Detect which cell encompasses the target text, then output its [x, y] center coordinate. 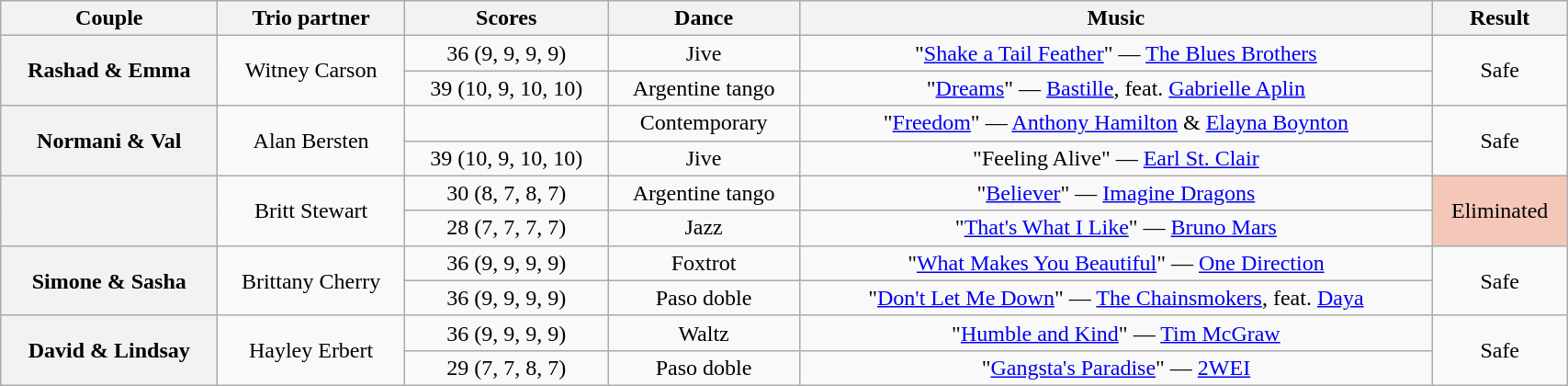
David & Lindsay [109, 350]
Scores [506, 18]
Britt Stewart [310, 210]
Normani & Val [109, 141]
"Feeling Alive" — Earl St. Clair [1116, 158]
"Don't Let Me Down" — The Chainsmokers, feat. Daya [1116, 298]
Brittany Cherry [310, 280]
Hayley Erbert [310, 350]
Couple [109, 18]
"What Makes You Beautiful" — One Direction [1116, 263]
"Dreams" — Bastille, feat. Gabrielle Aplin [1116, 88]
"Shake a Tail Feather" — The Blues Brothers [1116, 53]
Jazz [704, 228]
Waltz [704, 333]
28 (7, 7, 7, 7) [506, 228]
"Humble and Kind" — Tim McGraw [1116, 333]
Result [1500, 18]
Simone & Sasha [109, 280]
Music [1116, 18]
Alan Bersten [310, 141]
30 (8, 7, 8, 7) [506, 193]
"Freedom" — Anthony Hamilton & Elayna Boynton [1116, 123]
29 (7, 7, 8, 7) [506, 368]
Contemporary [704, 123]
Foxtrot [704, 263]
Dance [704, 18]
Witney Carson [310, 71]
"That's What I Like" — Bruno Mars [1116, 228]
"Gangsta's Paradise" — 2WEI [1116, 368]
Eliminated [1500, 210]
Rashad & Emma [109, 71]
"Believer" — Imagine Dragons [1116, 193]
Trio partner [310, 18]
